Locate the cell with the specified text and output its (x, y) center coordinate. 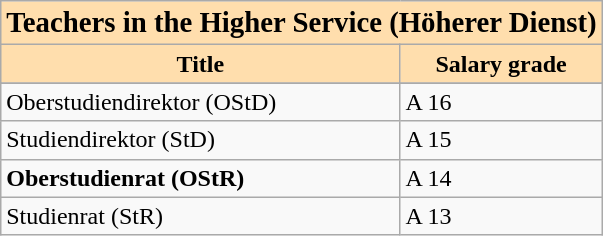
A 14 (501, 178)
Studiendirektor (StD) (200, 140)
Salary grade (501, 64)
Teachers in the Higher Service (Höherer Dienst) (302, 23)
A 13 (501, 216)
A 15 (501, 140)
A 16 (501, 102)
Studienrat (StR) (200, 216)
Oberstudienrat (OStR) (200, 178)
Oberstudiendirektor (OStD) (200, 102)
Title (200, 64)
